Return [X, Y] of the center of cell containing provided text 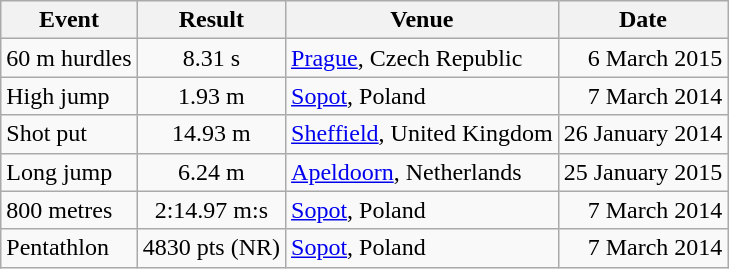
High jump [69, 96]
Sheffield, United Kingdom [422, 134]
Venue [422, 20]
Result [211, 20]
60 m hurdles [69, 58]
Pentathlon [69, 248]
4830 pts (NR) [211, 248]
800 metres [69, 210]
1.93 m [211, 96]
Prague, Czech Republic [422, 58]
Shot put [69, 134]
6.24 m [211, 172]
14.93 m [211, 134]
2:14.97 m:s [211, 210]
6 March 2015 [643, 58]
26 January 2014 [643, 134]
25 January 2015 [643, 172]
Event [69, 20]
8.31 s [211, 58]
Date [643, 20]
Apeldoorn, Netherlands [422, 172]
Long jump [69, 172]
